Determine the [X, Y] coordinate at the center of the cell enclosing the given text.  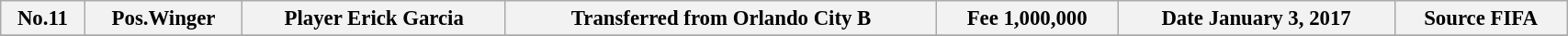
Source FIFA [1481, 18]
No.11 [42, 18]
Fee 1,000,000 [1027, 18]
Pos.Winger [164, 18]
Player Erick Garcia [375, 18]
Transferred from Orlando City B [720, 18]
Date January 3, 2017 [1257, 18]
